Capture the cell that displays the provided text and extract its (X, Y) central coordinate. 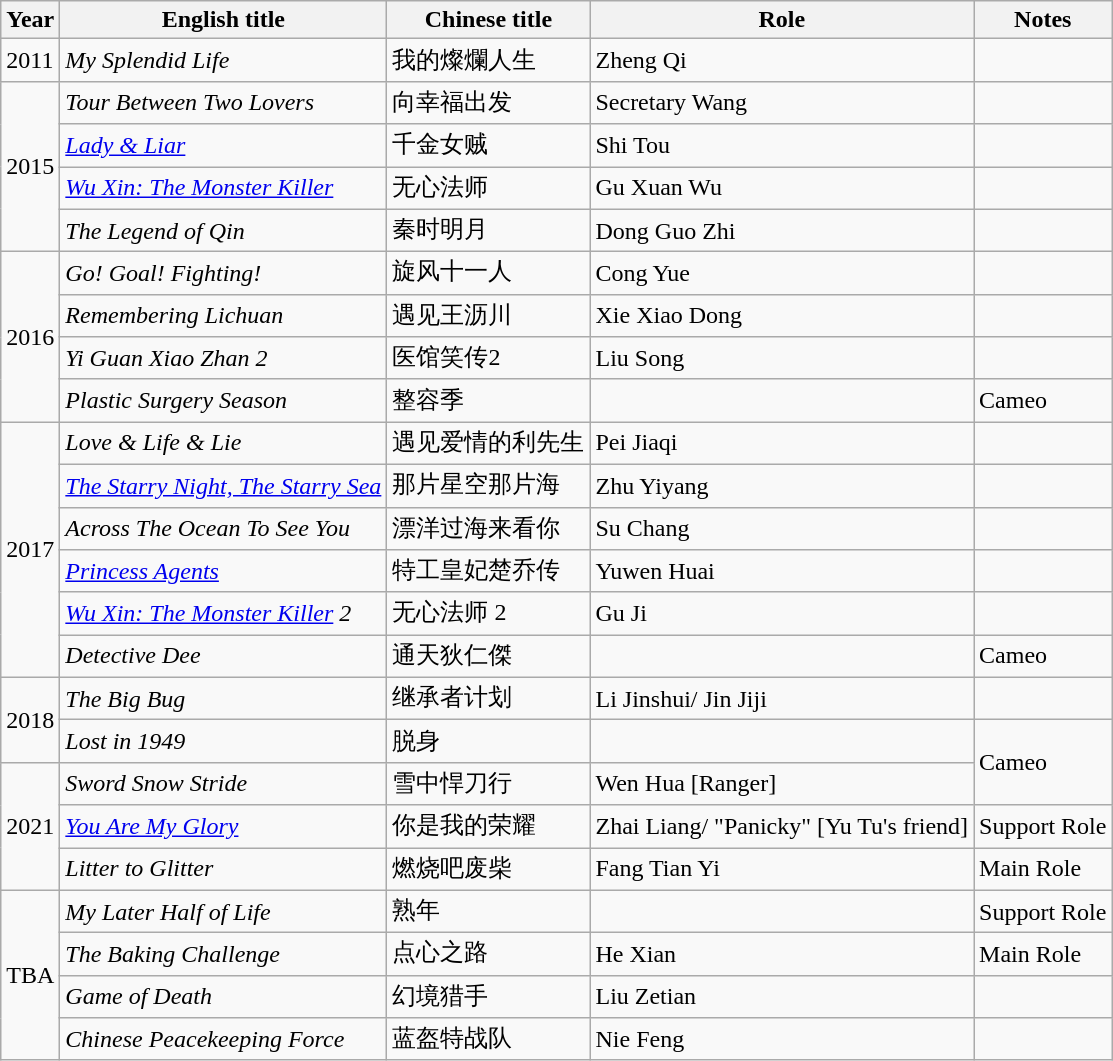
My Splendid Life (224, 60)
Dong Guo Zhi (782, 230)
继承者计划 (488, 698)
The Starry Night, The Starry Sea (224, 486)
Tour Between Two Lovers (224, 102)
2021 (30, 826)
Xie Xiao Dong (782, 316)
Litter to Glitter (224, 870)
Game of Death (224, 996)
Wu Xin: The Monster Killer (224, 188)
特工皇妃楚乔传 (488, 572)
Zhai Liang/ "Panicky" [Yu Tu's friend] (782, 826)
遇见爱情的利先生 (488, 444)
燃烧吧废柴 (488, 870)
秦时明月 (488, 230)
那片星空那片海 (488, 486)
2015 (30, 166)
Su Chang (782, 528)
Nie Feng (782, 1040)
无心法师 (488, 188)
Year (30, 20)
我的燦爛人生 (488, 60)
Zheng Qi (782, 60)
2017 (30, 550)
熟年 (488, 912)
旋风十一人 (488, 274)
2018 (30, 720)
蓝盔特战队 (488, 1040)
Wen Hua [Ranger] (782, 784)
Notes (1043, 20)
Yuwen Huai (782, 572)
2016 (30, 337)
My Later Half of Life (224, 912)
English title (224, 20)
Lady & Liar (224, 146)
千金女贼 (488, 146)
Chinese Peacekeeping Force (224, 1040)
Sword Snow Stride (224, 784)
Wu Xin: The Monster Killer 2 (224, 614)
脱身 (488, 742)
Fang Tian Yi (782, 870)
Across The Ocean To See You (224, 528)
遇见王沥川 (488, 316)
漂洋过海来看你 (488, 528)
你是我的荣耀 (488, 826)
Princess Agents (224, 572)
He Xian (782, 954)
Gu Ji (782, 614)
Go! Goal! Fighting! (224, 274)
Cong Yue (782, 274)
无心法师 2 (488, 614)
整容季 (488, 400)
Love & Life & Lie (224, 444)
医馆笑传2 (488, 358)
Liu Zetian (782, 996)
向幸福出发 (488, 102)
Li Jinshui/ Jin Jiji (782, 698)
Remembering Lichuan (224, 316)
The Big Bug (224, 698)
The Baking Challenge (224, 954)
TBA (30, 975)
通天狄仁傑 (488, 656)
Lost in 1949 (224, 742)
Liu Song (782, 358)
The Legend of Qin (224, 230)
Shi Tou (782, 146)
Gu Xuan Wu (782, 188)
Plastic Surgery Season (224, 400)
幻境猎手 (488, 996)
Zhu Yiyang (782, 486)
You Are My Glory (224, 826)
Pei Jiaqi (782, 444)
Yi Guan Xiao Zhan 2 (224, 358)
Secretary Wang (782, 102)
Role (782, 20)
Chinese title (488, 20)
Detective Dee (224, 656)
雪中悍刀行 (488, 784)
2011 (30, 60)
点心之路 (488, 954)
